Output the [x, y] coordinate of the center of the cell containing the given text.  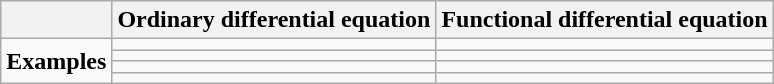
Functional differential equation [604, 20]
Ordinary differential equation [274, 20]
Examples [56, 61]
